Determine the (X, Y) coordinate at the center of the cell enclosing the given text.  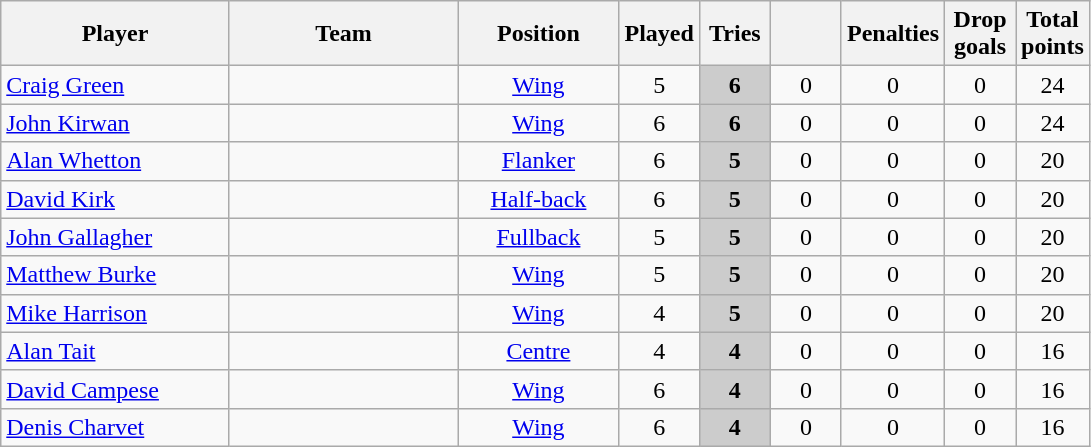
Played (659, 34)
Total points (1053, 34)
Team (344, 34)
John Gallagher (116, 237)
Player (116, 34)
Alan Tait (116, 351)
Centre (538, 351)
Mike Harrison (116, 313)
Fullback (538, 237)
Alan Whetton (116, 161)
Drop goals (980, 34)
Matthew Burke (116, 275)
Position (538, 34)
Denis Charvet (116, 427)
Penalties (892, 34)
David Kirk (116, 199)
Half-back (538, 199)
Flanker (538, 161)
Craig Green (116, 85)
John Kirwan (116, 123)
David Campese (116, 389)
Tries (734, 34)
